Scan for the cell matching the given text and deliver its [x, y] coordinate at center. 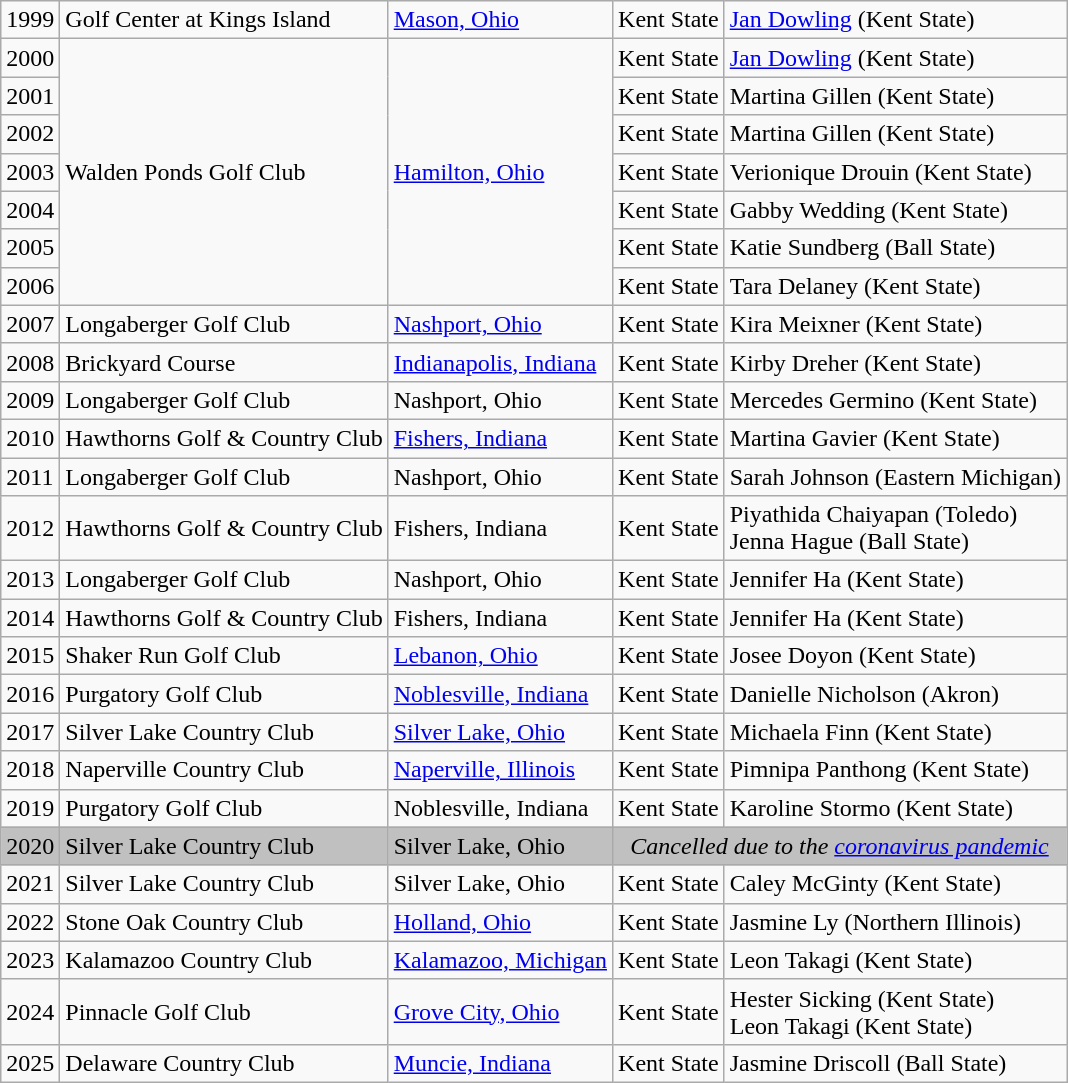
Gabby Wedding (Kent State) [895, 210]
Kirby Dreher (Kent State) [895, 362]
2022 [30, 922]
2014 [30, 618]
Katie Sundberg (Ball State) [895, 248]
Lebanon, Ohio [500, 656]
Verionique Drouin (Kent State) [895, 172]
2005 [30, 248]
Indianapolis, Indiana [500, 362]
Hamilton, Ohio [500, 172]
Josee Doyon (Kent State) [895, 656]
Caley McGinty (Kent State) [895, 884]
2011 [30, 477]
Naperville Country Club [224, 770]
Hester Sicking (Kent State)Leon Takagi (Kent State) [895, 1012]
Delaware Country Club [224, 1063]
2018 [30, 770]
Brickyard Course [224, 362]
Piyathida Chaiyapan (Toledo)Jenna Hague (Ball State) [895, 528]
Shaker Run Golf Club [224, 656]
Walden Ponds Golf Club [224, 172]
Stone Oak Country Club [224, 922]
2003 [30, 172]
2017 [30, 732]
2007 [30, 324]
Kira Meixner (Kent State) [895, 324]
Jasmine Driscoll (Ball State) [895, 1063]
2006 [30, 286]
2023 [30, 960]
2013 [30, 580]
Mercedes Germino (Kent State) [895, 400]
2012 [30, 528]
Leon Takagi (Kent State) [895, 960]
2021 [30, 884]
2000 [30, 58]
Martina Gavier (Kent State) [895, 438]
2010 [30, 438]
2025 [30, 1063]
2019 [30, 808]
Danielle Nicholson (Akron) [895, 694]
Michaela Finn (Kent State) [895, 732]
2009 [30, 400]
Holland, Ohio [500, 922]
Muncie, Indiana [500, 1063]
2002 [30, 134]
2004 [30, 210]
2001 [30, 96]
Cancelled due to the coronavirus pandemic [840, 846]
Mason, Ohio [500, 20]
2008 [30, 362]
Sarah Johnson (Eastern Michigan) [895, 477]
2020 [30, 846]
Golf Center at Kings Island [224, 20]
1999 [30, 20]
2024 [30, 1012]
Kalamazoo, Michigan [500, 960]
Grove City, Ohio [500, 1012]
Jasmine Ly (Northern Illinois) [895, 922]
Pimnipa Panthong (Kent State) [895, 770]
Kalamazoo Country Club [224, 960]
2015 [30, 656]
2016 [30, 694]
Karoline Stormo (Kent State) [895, 808]
Tara Delaney (Kent State) [895, 286]
Pinnacle Golf Club [224, 1012]
Naperville, Illinois [500, 770]
